Output the [x, y] coordinate of the center of the cell containing the given text.  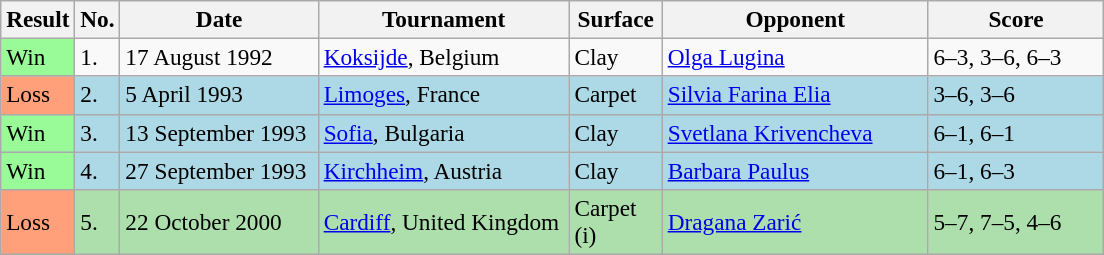
Barbara Paulus [795, 170]
Koksijde, Belgium [444, 57]
Opponent [795, 19]
27 September 1993 [219, 170]
5–7, 7–5, 4–6 [1016, 222]
3–6, 3–6 [1016, 95]
4. [98, 170]
Limoges, France [444, 95]
6–1, 6–1 [1016, 133]
6–3, 3–6, 6–3 [1016, 57]
Olga Lugina [795, 57]
Silvia Farina Elia [795, 95]
Svetlana Krivencheva [795, 133]
Carpet [616, 95]
Dragana Zarić [795, 222]
Cardiff, United Kingdom [444, 222]
Score [1016, 19]
3. [98, 133]
Result [38, 19]
13 September 1993 [219, 133]
2. [98, 95]
5 April 1993 [219, 95]
5. [98, 222]
17 August 1992 [219, 57]
Date [219, 19]
Surface [616, 19]
No. [98, 19]
22 October 2000 [219, 222]
6–1, 6–3 [1016, 170]
Sofia, Bulgaria [444, 133]
Kirchheim, Austria [444, 170]
Carpet (i) [616, 222]
1. [98, 57]
Tournament [444, 19]
